Detect which cell encompasses the target text, then output its (x, y) center coordinate. 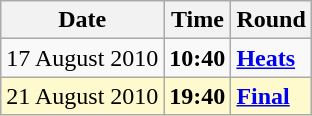
Final (271, 96)
Heats (271, 58)
21 August 2010 (82, 96)
Round (271, 20)
Date (82, 20)
Time (198, 20)
10:40 (198, 58)
19:40 (198, 96)
17 August 2010 (82, 58)
